Pinpoint the cell where the given text exists, returning its (x, y) midpoint coordinate. 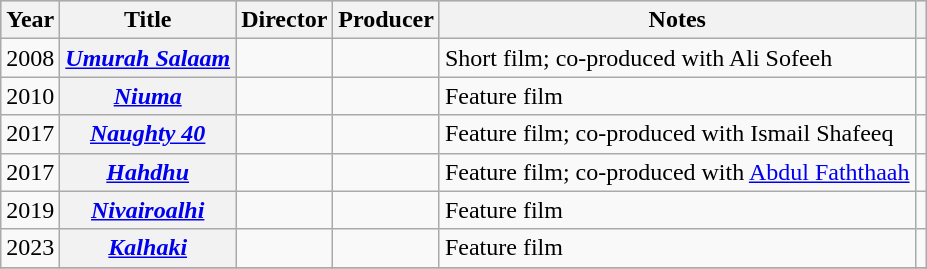
Umurah Salaam (148, 58)
Niuma (148, 96)
Year (30, 20)
Feature film; co-produced with Abdul Faththaah (677, 172)
Kalhaki (148, 248)
Producer (386, 20)
Naughty 40 (148, 134)
Short film; co-produced with Ali Sofeeh (677, 58)
Nivairoalhi (148, 210)
Director (284, 20)
Hahdhu (148, 172)
Feature film; co-produced with Ismail Shafeeq (677, 134)
Notes (677, 20)
Title (148, 20)
2010 (30, 96)
2019 (30, 210)
2023 (30, 248)
2008 (30, 58)
